Scan for the cell matching the given text and deliver its (X, Y) coordinate at center. 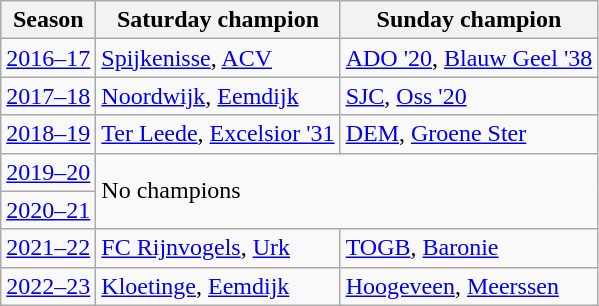
2018–19 (48, 134)
2019–20 (48, 172)
2021–22 (48, 248)
2022–23 (48, 286)
2020–21 (48, 210)
FC Rijnvogels, Urk (218, 248)
Saturday champion (218, 20)
DEM, Groene Ster (469, 134)
2016–17 (48, 58)
Spijkenisse, ACV (218, 58)
Hoogeveen, Meerssen (469, 286)
Kloetinge, Eemdijk (218, 286)
ADO '20, Blauw Geel '38 (469, 58)
Season (48, 20)
Ter Leede, Excelsior '31 (218, 134)
Noordwijk, Eemdijk (218, 96)
No champions (347, 191)
Sunday champion (469, 20)
2017–18 (48, 96)
SJC, Oss '20 (469, 96)
TOGB, Baronie (469, 248)
